Determine the [x, y] coordinate at the center of the cell enclosing the given text.  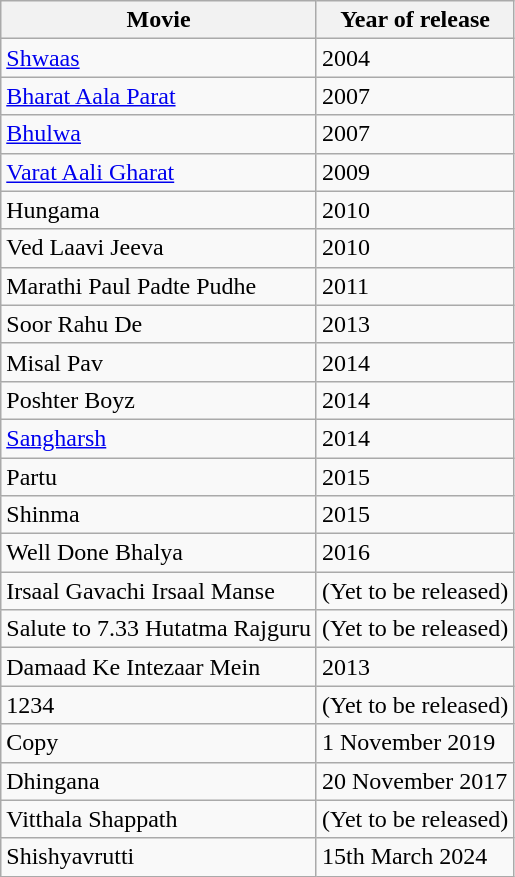
2011 [414, 286]
Shinma [159, 515]
Bhulwa [159, 134]
Marathi Paul Padte Pudhe [159, 286]
Irsaal Gavachi Irsaal Manse [159, 591]
15th March 2024 [414, 857]
Damaad Ke Intezaar Mein [159, 667]
Ved Laavi Jeeva [159, 248]
Dhingana [159, 781]
2016 [414, 553]
1234 [159, 705]
2004 [414, 58]
Copy [159, 743]
Misal Pav [159, 362]
Vitthala Shappath [159, 819]
Movie [159, 20]
Poshter Boyz [159, 400]
Bharat Aala Parat [159, 96]
Shishyavrutti [159, 857]
Soor Rahu De [159, 324]
1 November 2019 [414, 743]
Partu [159, 477]
Varat Aali Gharat [159, 172]
20 November 2017 [414, 781]
Salute to 7.33 Hutatma Rajguru [159, 629]
Shwaas [159, 58]
Year of release [414, 20]
Hungama [159, 210]
Sangharsh [159, 438]
2009 [414, 172]
Well Done Bhalya [159, 553]
